Pinpoint the cell where the given text exists, returning its (X, Y) midpoint coordinate. 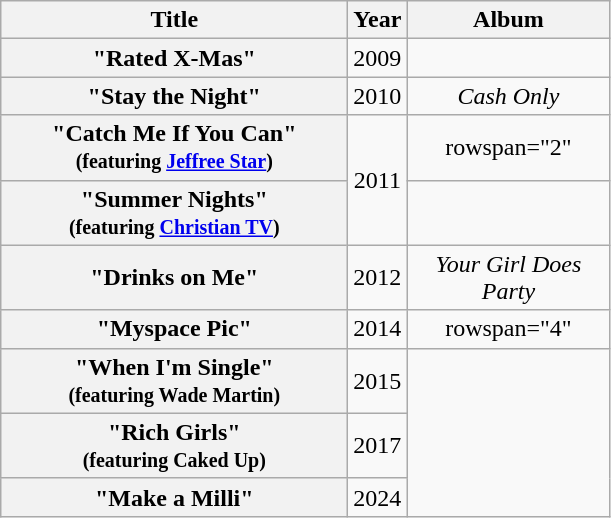
rowspan="2" (508, 148)
2009 (378, 58)
"Drinks on Me" (174, 278)
"Myspace Pic" (174, 329)
"Summer Nights"(featuring Christian TV) (174, 212)
"Rated X-Mas" (174, 58)
"Catch Me If You Can"(featuring Jeffree Star) (174, 148)
Your Girl Does Party (508, 278)
2014 (378, 329)
2015 (378, 380)
Album (508, 20)
"Rich Girls" (featuring Caked Up) (174, 446)
2010 (378, 96)
"When I'm Single" (featuring Wade Martin) (174, 380)
"Make a Milli" (174, 497)
2012 (378, 278)
2024 (378, 497)
2017 (378, 446)
Year (378, 20)
Cash Only (508, 96)
rowspan="4" (508, 329)
2011 (378, 180)
"Stay the Night" (174, 96)
Title (174, 20)
